Search for the cell housing the specified text and yield its [x, y] center coordinate. 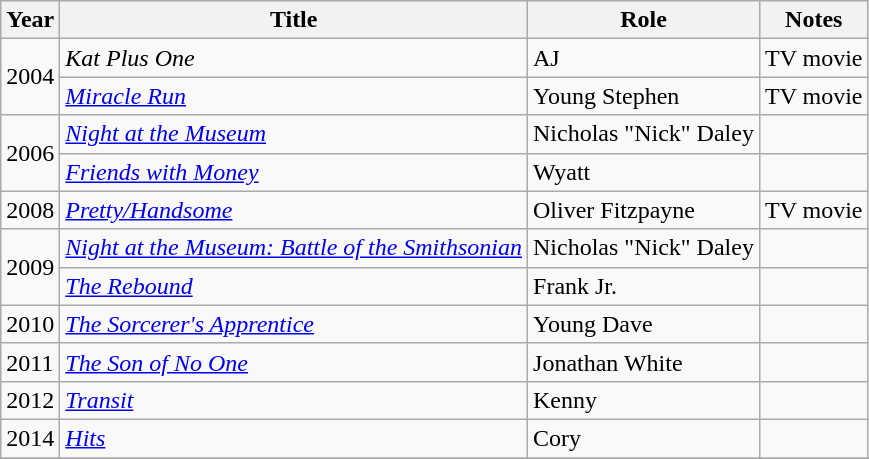
Miracle Run [294, 96]
Cory [644, 438]
2011 [30, 362]
Wyatt [644, 172]
Role [644, 20]
Kat Plus One [294, 58]
AJ [644, 58]
The Sorcerer's Apprentice [294, 324]
Night at the Museum [294, 134]
The Son of No One [294, 362]
Kenny [644, 400]
2009 [30, 267]
Frank Jr. [644, 286]
Night at the Museum: Battle of the Smithsonian [294, 248]
Young Dave [644, 324]
Young Stephen [644, 96]
Oliver Fitzpayne [644, 210]
The Rebound [294, 286]
2010 [30, 324]
2004 [30, 77]
2014 [30, 438]
Year [30, 20]
Hits [294, 438]
2012 [30, 400]
Friends with Money [294, 172]
Jonathan White [644, 362]
Title [294, 20]
Notes [814, 20]
Transit [294, 400]
2006 [30, 153]
2008 [30, 210]
Pretty/Handsome [294, 210]
